Detect which cell encompasses the target text, then output its [x, y] center coordinate. 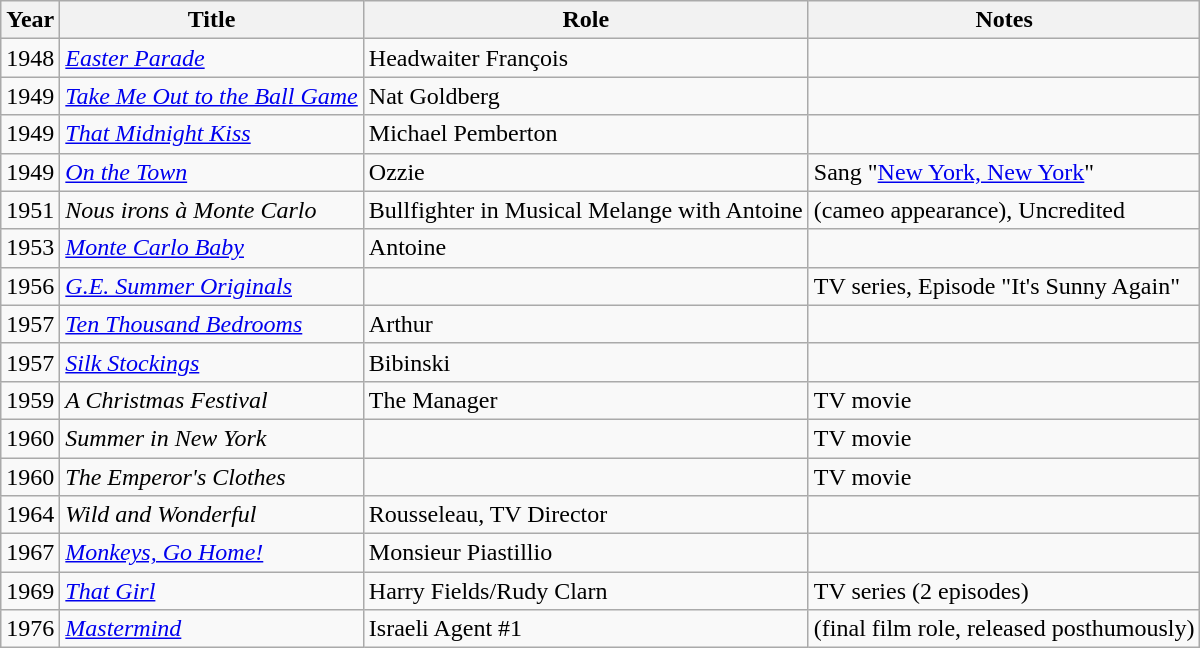
1964 [30, 515]
(cameo appearance), Uncredited [1004, 210]
(final film role, released posthumously) [1004, 629]
Role [586, 20]
Antoine [586, 248]
Bibinski [586, 362]
Nous irons à Monte Carlo [212, 210]
1953 [30, 248]
The Emperor's Clothes [212, 477]
Monte Carlo Baby [212, 248]
The Manager [586, 400]
On the Town [212, 172]
Sang "New York, New York" [1004, 172]
Ten Thousand Bedrooms [212, 324]
1967 [30, 553]
Monkeys, Go Home! [212, 553]
Nat Goldberg [586, 96]
1951 [30, 210]
TV series, Episode "It's Sunny Again" [1004, 286]
1969 [30, 591]
A Christmas Festival [212, 400]
Bullfighter in Musical Melange with Antoine [586, 210]
1976 [30, 629]
Year [30, 20]
Take Me Out to the Ball Game [212, 96]
G.E. Summer Originals [212, 286]
Ozzie [586, 172]
Title [212, 20]
Israeli Agent #1 [586, 629]
Monsieur Piastillio [586, 553]
1956 [30, 286]
Headwaiter François [586, 58]
Summer in New York [212, 438]
Silk Stockings [212, 362]
Michael Pemberton [586, 134]
Rousseleau, TV Director [586, 515]
Harry Fields/Rudy Clarn [586, 591]
That Midnight Kiss [212, 134]
Notes [1004, 20]
Arthur [586, 324]
TV series (2 episodes) [1004, 591]
1959 [30, 400]
1948 [30, 58]
Mastermind [212, 629]
That Girl [212, 591]
Easter Parade [212, 58]
Wild and Wonderful [212, 515]
